Capture the cell that displays the provided text and extract its [x, y] central coordinate. 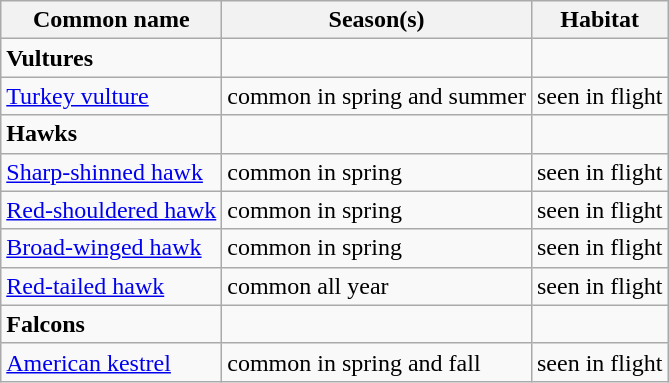
common in spring and summer [377, 96]
Hawks [112, 134]
Season(s) [377, 20]
Common name [112, 20]
Habitat [599, 20]
Falcons [112, 324]
American kestrel [112, 362]
common all year [377, 286]
Turkey vulture [112, 96]
common in spring and fall [377, 362]
Sharp-shinned hawk [112, 172]
Red-tailed hawk [112, 286]
Vultures [112, 58]
Broad-winged hawk [112, 248]
Red-shouldered hawk [112, 210]
